From the cell containing the given text, extract its center point as [X, Y] coordinate. 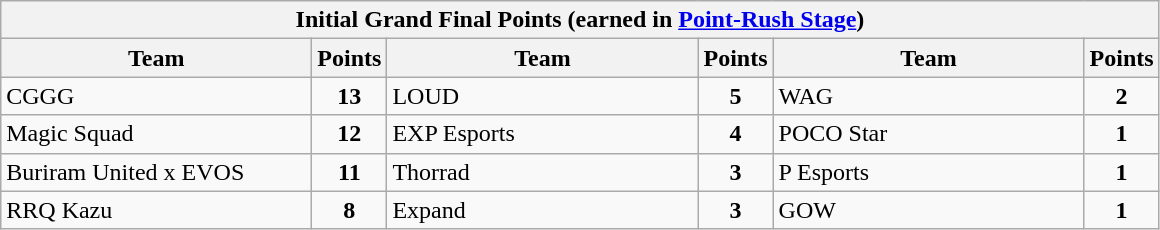
GOW [928, 210]
5 [736, 96]
Expand [542, 210]
Magic Squad [156, 134]
RRQ Kazu [156, 210]
4 [736, 134]
8 [350, 210]
P Esports [928, 172]
Initial Grand Final Points (earned in Point-Rush Stage) [580, 20]
EXP Esports [542, 134]
2 [1122, 96]
13 [350, 96]
POCO Star [928, 134]
Buriram United x EVOS [156, 172]
12 [350, 134]
11 [350, 172]
Thorrad [542, 172]
WAG [928, 96]
CGGG [156, 96]
LOUD [542, 96]
